Identify which cell holds the provided text, then report its [x, y] central coordinate. 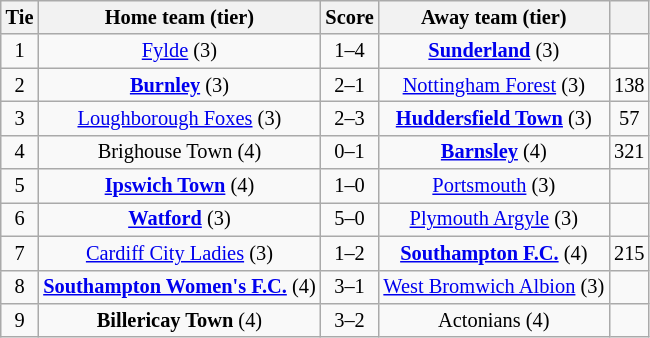
4 [20, 152]
1–0 [350, 186]
West Bromwich Albion (3) [494, 287]
Huddersfield Town (3) [494, 118]
Tie [20, 17]
Actonians (4) [494, 320]
Plymouth Argyle (3) [494, 219]
Southampton F.C. (4) [494, 253]
Watford (3) [179, 219]
9 [20, 320]
6 [20, 219]
3–1 [350, 287]
Brighouse Town (4) [179, 152]
Ipswich Town (4) [179, 186]
0–1 [350, 152]
1–4 [350, 51]
Home team (tier) [179, 17]
57 [629, 118]
Loughborough Foxes (3) [179, 118]
2–1 [350, 85]
8 [20, 287]
Southampton Women's F.C. (4) [179, 287]
138 [629, 85]
Nottingham Forest (3) [494, 85]
Away team (tier) [494, 17]
Sunderland (3) [494, 51]
3 [20, 118]
3–2 [350, 320]
1 [20, 51]
7 [20, 253]
215 [629, 253]
Fylde (3) [179, 51]
Cardiff City Ladies (3) [179, 253]
5 [20, 186]
Portsmouth (3) [494, 186]
1–2 [350, 253]
Billericay Town (4) [179, 320]
Score [350, 17]
Burnley (3) [179, 85]
Barnsley (4) [494, 152]
2–3 [350, 118]
2 [20, 85]
321 [629, 152]
5–0 [350, 219]
